Determine the [X, Y] coordinate at the center of the cell enclosing the given text.  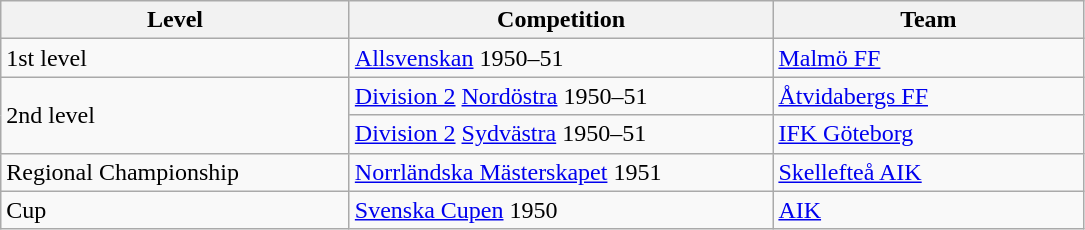
IFK Göteborg [928, 134]
Regional Championship [176, 172]
Åtvidabergs FF [928, 96]
AIK [928, 210]
Malmö FF [928, 58]
2nd level [176, 115]
Team [928, 20]
Skellefteå AIK [928, 172]
Competition [561, 20]
Cup [176, 210]
Level [176, 20]
Svenska Cupen 1950 [561, 210]
Division 2 Sydvästra 1950–51 [561, 134]
Division 2 Nordöstra 1950–51 [561, 96]
Norrländska Mästerskapet 1951 [561, 172]
1st level [176, 58]
Allsvenskan 1950–51 [561, 58]
